From the cell containing the given text, extract its center point as [X, Y] coordinate. 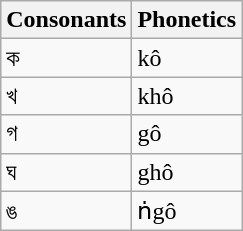
kô [187, 58]
খ [66, 96]
Consonants [66, 20]
ঙ [66, 211]
gô [187, 134]
ঘ [66, 172]
গ [66, 134]
ghô [187, 172]
Phonetics [187, 20]
ক [66, 58]
ṅgô [187, 211]
khô [187, 96]
